Return (X, Y) of the center of cell containing provided text 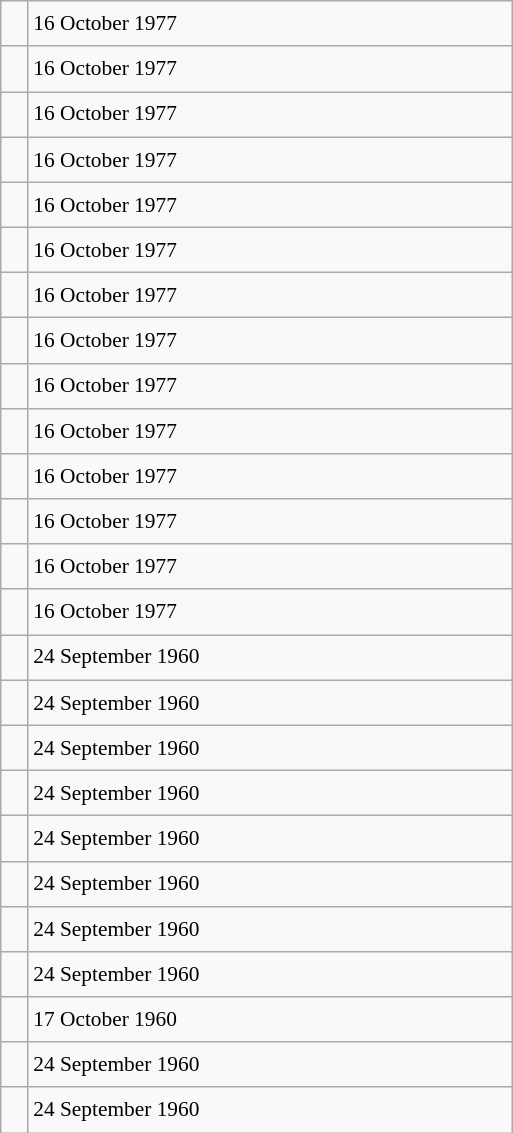
17 October 1960 (270, 1020)
